Pinpoint the cell where the given text exists, returning its [x, y] midpoint coordinate. 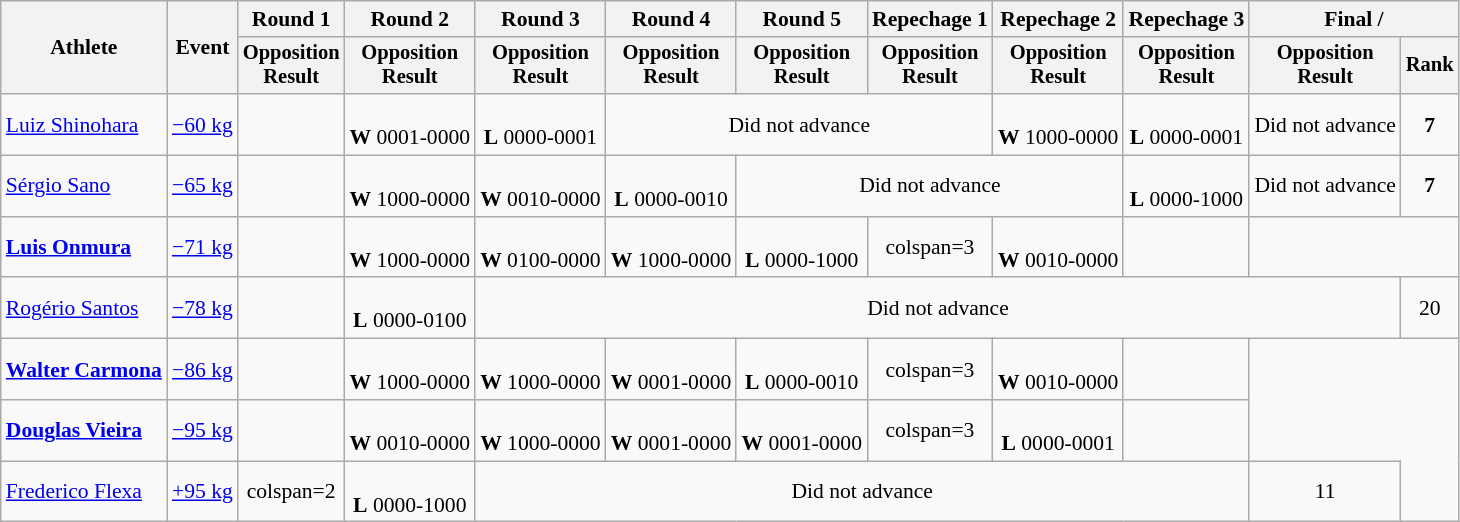
−86 kg [202, 370]
20 [1430, 308]
Luis Onmura [84, 248]
Rogério Santos [84, 308]
Frederico Flexa [84, 492]
11 [1325, 492]
Athlete [84, 48]
Repechage 1 [930, 19]
colspan=2 [292, 492]
−60 kg [202, 124]
L 0000-0100 [410, 308]
W 0100-0000 [540, 248]
Round 2 [410, 19]
−71 kg [202, 248]
Round 1 [292, 19]
−65 kg [202, 186]
Round 3 [540, 19]
+95 kg [202, 492]
Final / [1354, 19]
−95 kg [202, 430]
Round 4 [672, 19]
Walter Carmona [84, 370]
−78 kg [202, 308]
Round 5 [802, 19]
Repechage 3 [1186, 19]
Repechage 2 [1058, 19]
Sérgio Sano [84, 186]
Douglas Vieira [84, 430]
Rank [1430, 66]
Luiz Shinohara [84, 124]
Event [202, 48]
